Find where the given text appears and provide that cell's center as [X, Y] coordinate. 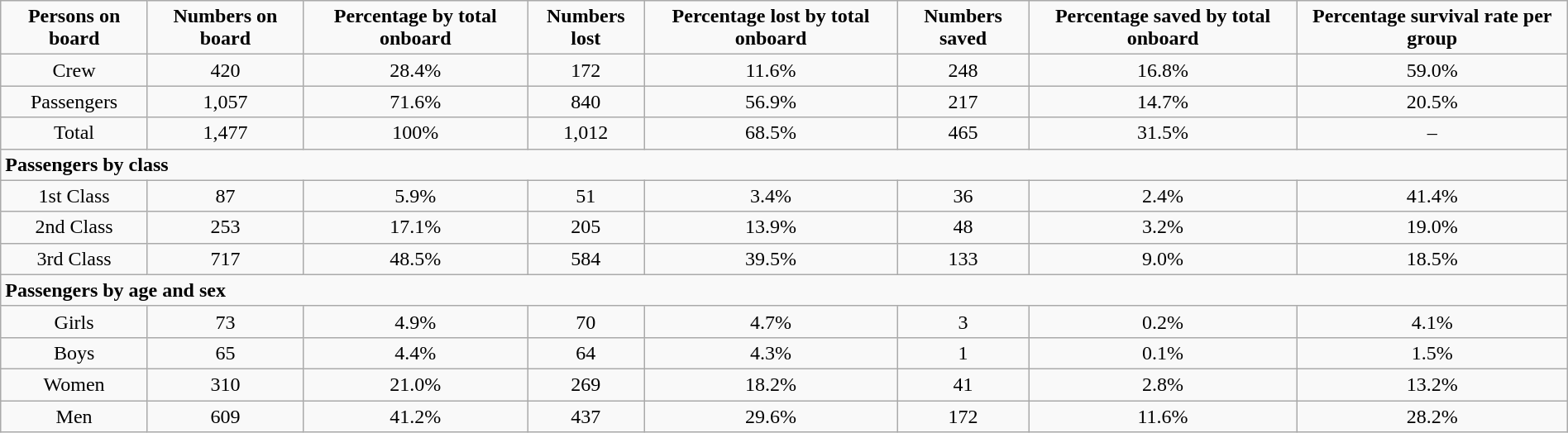
48.5% [415, 259]
3rd Class [74, 259]
39.5% [771, 259]
56.9% [771, 102]
65 [225, 353]
70 [586, 321]
1 [963, 353]
248 [963, 70]
59.0% [1432, 70]
18.5% [1432, 259]
28.4% [415, 70]
133 [963, 259]
36 [963, 196]
1,012 [586, 133]
18.2% [771, 384]
5.9% [415, 196]
584 [586, 259]
420 [225, 70]
29.6% [771, 416]
Passengers by class [784, 164]
3.2% [1163, 227]
19.0% [1432, 227]
21.0% [415, 384]
Percentage survival rate per group [1432, 28]
609 [225, 416]
Men [74, 416]
Total [74, 133]
Passengers by age and sex [784, 290]
20.5% [1432, 102]
13.2% [1432, 384]
28.2% [1432, 416]
437 [586, 416]
2.4% [1163, 196]
Persons on board [74, 28]
717 [225, 259]
– [1432, 133]
51 [586, 196]
4.3% [771, 353]
14.7% [1163, 102]
4.4% [415, 353]
1st Class [74, 196]
205 [586, 227]
3 [963, 321]
Percentage lost by total onboard [771, 28]
253 [225, 227]
217 [963, 102]
9.0% [1163, 259]
1,477 [225, 133]
48 [963, 227]
4.7% [771, 321]
41.4% [1432, 196]
13.9% [771, 227]
840 [586, 102]
31.5% [1163, 133]
465 [963, 133]
73 [225, 321]
Women [74, 384]
1,057 [225, 102]
4.1% [1432, 321]
Passengers [74, 102]
4.9% [415, 321]
Numbers lost [586, 28]
3.4% [771, 196]
41 [963, 384]
Percentage saved by total onboard [1163, 28]
Girls [74, 321]
Numbers saved [963, 28]
71.6% [415, 102]
Boys [74, 353]
68.5% [771, 133]
2.8% [1163, 384]
100% [415, 133]
17.1% [415, 227]
Numbers on board [225, 28]
0.2% [1163, 321]
41.2% [415, 416]
64 [586, 353]
269 [586, 384]
Percentage by total onboard [415, 28]
2nd Class [74, 227]
16.8% [1163, 70]
310 [225, 384]
Crew [74, 70]
87 [225, 196]
1.5% [1432, 353]
0.1% [1163, 353]
